Identify which cell holds the provided text, then report its (x, y) central coordinate. 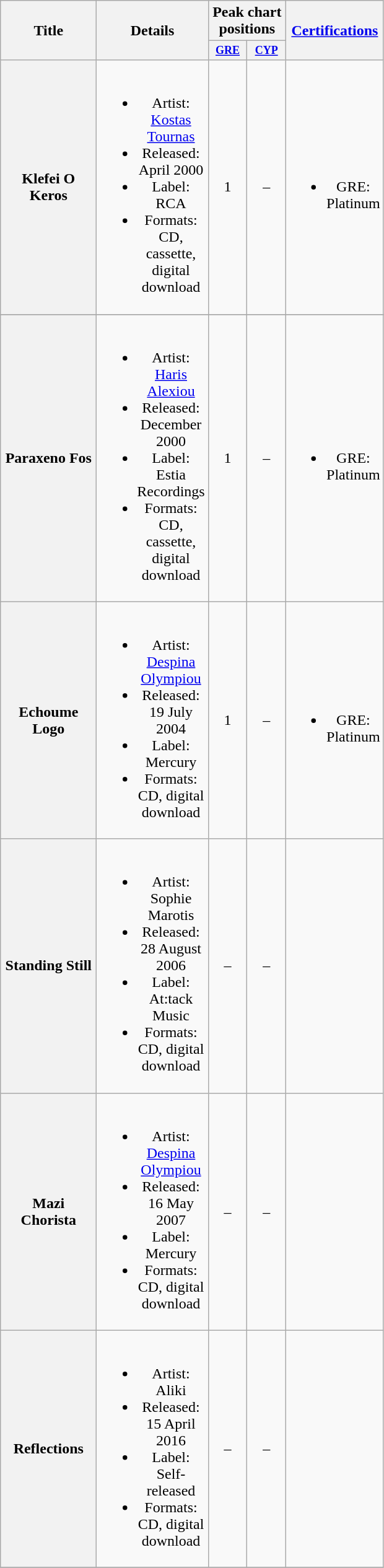
Mazi Chorista (48, 1212)
Klefei O Keros (48, 187)
Artist: Kostas TournasReleased: April 2000Label: RCAFormats: CD, cassette, digital download (152, 187)
Artist: Despina OlympiouReleased: 19 July 2004Label: MercuryFormats: CD, digital download (152, 720)
GRE (228, 51)
Paraxeno Fos (48, 458)
Title (48, 30)
Reflections (48, 1448)
Certifications (335, 30)
Artist: AlikiReleased: 15 April 2016Label: Self-releasedFormats: CD, digital download (152, 1448)
Artist: Despina OlympiouReleased: 16 May 2007Label: MercuryFormats: CD, digital download (152, 1212)
Echoume Logo (48, 720)
Standing Still (48, 966)
Artist: Sophie MarotisReleased: 28 August 2006Label: At:tack MusicFormats: CD, digital download (152, 966)
Artist: Haris AlexiouReleased: December 2000Label: Estia RecordingsFormats: CD, cassette, digital download (152, 458)
CYP (266, 51)
Details (152, 30)
Peak chart positions (247, 21)
